Return [x, y] of the center of cell containing provided text 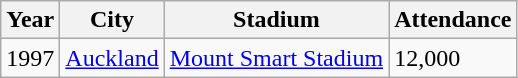
Year [30, 20]
Stadium [276, 20]
Auckland [112, 58]
Attendance [453, 20]
Mount Smart Stadium [276, 58]
12,000 [453, 58]
City [112, 20]
1997 [30, 58]
